From the cell containing the given text, extract its center point as [x, y] coordinate. 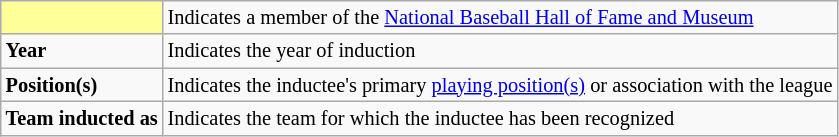
Team inducted as [82, 118]
Indicates a member of the National Baseball Hall of Fame and Museum [500, 17]
Position(s) [82, 85]
Indicates the team for which the inductee has been recognized [500, 118]
Indicates the year of induction [500, 51]
Indicates the inductee's primary playing position(s) or association with the league [500, 85]
Year [82, 51]
